Pinpoint the cell where the given text exists, returning its [x, y] midpoint coordinate. 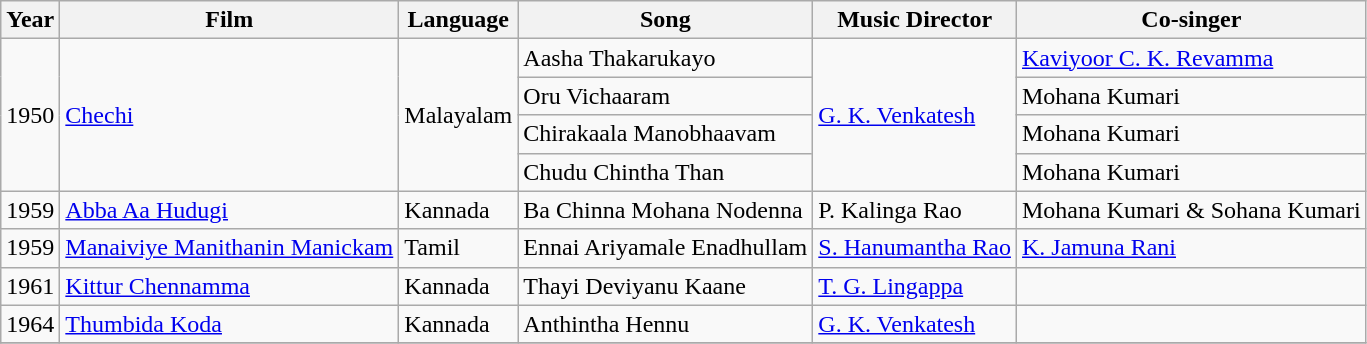
T. G. Lingappa [915, 286]
P. Kalinga Rao [915, 210]
Song [666, 20]
Music Director [915, 20]
1961 [30, 286]
Anthintha Hennu [666, 324]
Ennai Ariyamale Enadhullam [666, 248]
Thumbida Koda [230, 324]
Chechi [230, 115]
K. Jamuna Rani [1191, 248]
Manaiviye Manithanin Manickam [230, 248]
1950 [30, 115]
Malayalam [458, 115]
Language [458, 20]
Abba Aa Hudugi [230, 210]
Thayi Deviyanu Kaane [666, 286]
1964 [30, 324]
Kittur Chennamma [230, 286]
Oru Vichaaram [666, 96]
Co-singer [1191, 20]
Ba Chinna Mohana Nodenna [666, 210]
Mohana Kumari & Sohana Kumari [1191, 210]
Chirakaala Manobhaavam [666, 134]
Film [230, 20]
Aasha Thakarukayo [666, 58]
S. Hanumantha Rao [915, 248]
Tamil [458, 248]
Kaviyoor C. K. Revamma [1191, 58]
Chudu Chintha Than [666, 172]
Year [30, 20]
